Identify which cell holds the provided text, then report its (X, Y) central coordinate. 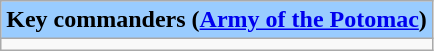
Key commanders (Army of the Potomac) (217, 20)
